Locate the cell with the specified text and output its [X, Y] center coordinate. 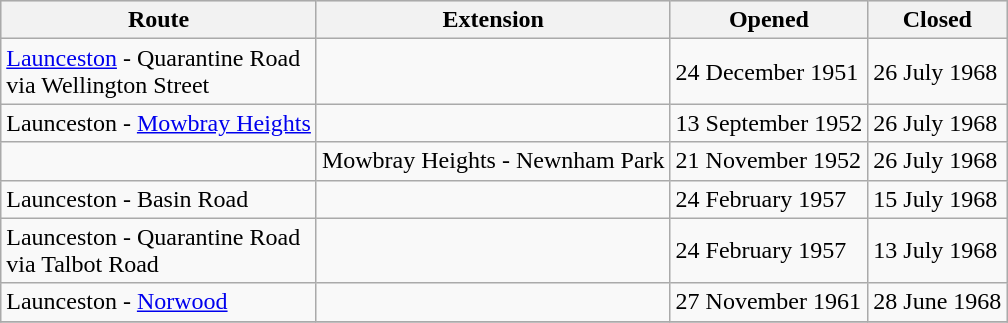
21 November 1952 [769, 161]
Launceston - Quarantine Roadvia Wellington Street [159, 72]
Extension [493, 20]
Launceston - Norwood [159, 302]
Launceston - Basin Road [159, 199]
Launceston - Mowbray Heights [159, 123]
27 November 1961 [769, 302]
13 July 1968 [938, 250]
13 September 1952 [769, 123]
24 December 1951 [769, 72]
Launceston - Quarantine Roadvia Talbot Road [159, 250]
Closed [938, 20]
Route [159, 20]
Mowbray Heights - Newnham Park [493, 161]
15 July 1968 [938, 199]
28 June 1968 [938, 302]
Opened [769, 20]
